Return [x, y] of the center of cell containing provided text 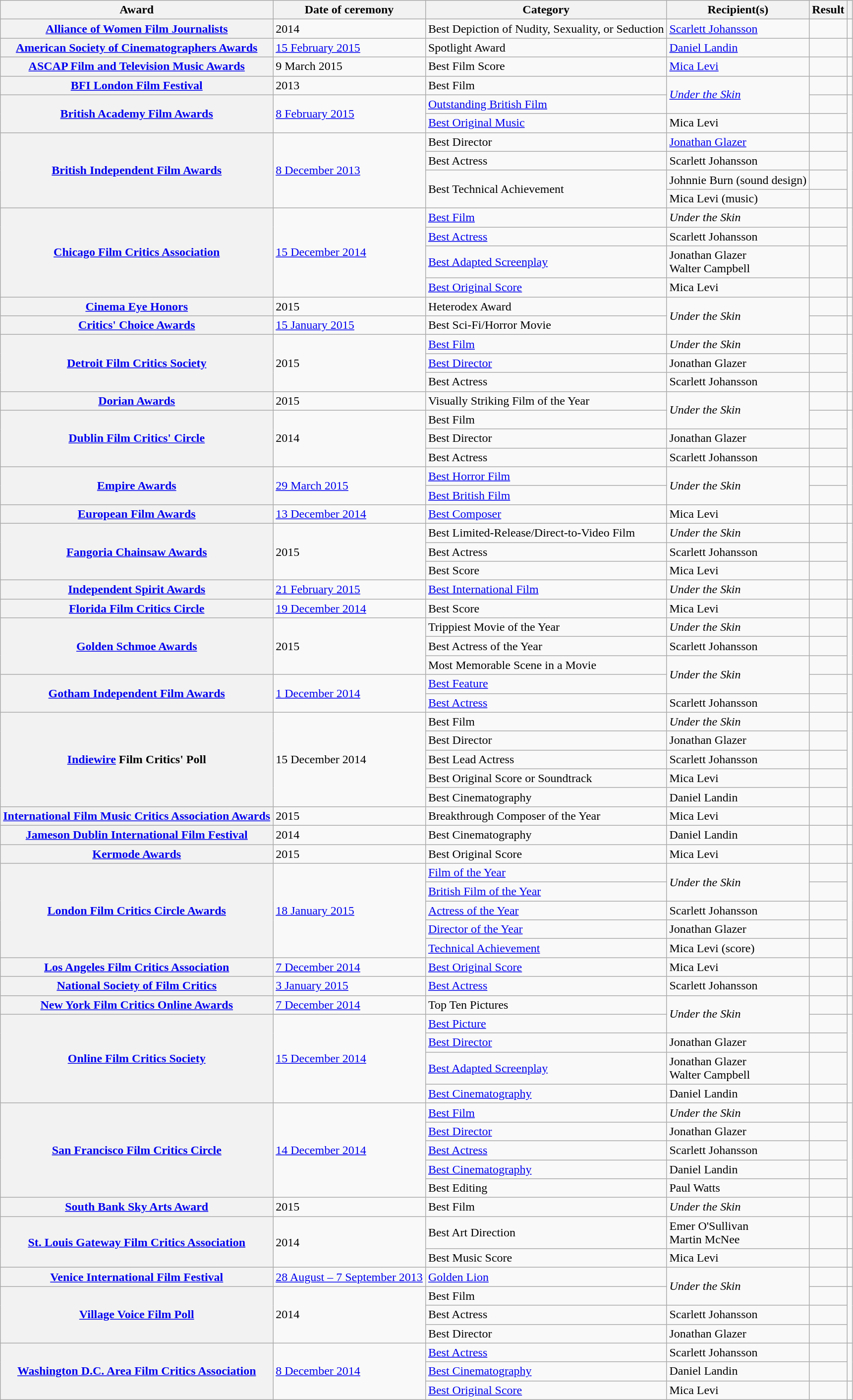
Critics' Choice Awards [137, 325]
Actress of the Year [546, 911]
Dorian Awards [137, 401]
Heterodex Award [546, 306]
28 August – 7 September 2013 [349, 1277]
1 December 2014 [349, 693]
Paul Watts [738, 1188]
Fangoria Chainsaw Awards [137, 551]
Venice International Film Festival [137, 1277]
15 February 2015 [349, 48]
ASCAP Film and Television Music Awards [137, 66]
New York Film Critics Online Awards [137, 1005]
Best Art Direction [546, 1233]
8 December 2013 [349, 170]
Breakthrough Composer of the Year [546, 816]
14 December 2014 [349, 1150]
Online Film Critics Society [137, 1058]
Alliance of Women Film Journalists [137, 29]
13 December 2014 [349, 514]
Best Depiction of Nudity, Sexuality, or Seduction [546, 29]
British Independent Film Awards [137, 170]
South Bank Sky Arts Award [137, 1207]
Best Technical Achievement [546, 189]
British Academy Film Awards [137, 114]
Category [546, 10]
St. Louis Gateway Film Critics Association [137, 1242]
Top Ten Pictures [546, 1005]
BFI London Film Festival [137, 85]
National Society of Film Critics [137, 986]
Date of ceremony [349, 10]
Mica Levi (score) [738, 948]
Washington D.C. Area Film Critics Association [137, 1371]
19 December 2014 [349, 609]
29 March 2015 [349, 486]
European Film Awards [137, 514]
Kermode Awards [137, 853]
18 January 2015 [349, 911]
9 March 2015 [349, 66]
Result [828, 10]
Mica Levi (music) [738, 198]
8 December 2014 [349, 1371]
Best British Film [546, 495]
Best Original Music [546, 123]
Golden Lion [546, 1277]
Empire Awards [137, 486]
Florida Film Critics Circle [137, 609]
Film of the Year [546, 873]
Director of the Year [546, 929]
Best International Film [546, 590]
Emer O'SullivanMartin McNee [738, 1233]
Independent Spirit Awards [137, 590]
Best Actress of the Year [546, 646]
Chicago Film Critics Association [137, 252]
Best Music Score [546, 1258]
Most Memorable Scene in a Movie [546, 665]
British Film of the Year [546, 892]
Los Angeles Film Critics Association [137, 967]
Dublin Film Critics' Circle [137, 438]
Award [137, 10]
2013 [349, 85]
Best Feature [546, 684]
Cinema Eye Honors [137, 306]
Gotham Independent Film Awards [137, 693]
Best Composer [546, 514]
Best Lead Actress [546, 759]
London Film Critics Circle Awards [137, 911]
3 January 2015 [349, 986]
8 February 2015 [349, 114]
Jameson Dublin International Film Festival [137, 835]
San Francisco Film Critics Circle [137, 1150]
Best Horror Film [546, 476]
Best Editing [546, 1188]
Golden Schmoe Awards [137, 646]
Johnnie Burn (sound design) [738, 180]
Best Limited-Release/Direct-to-Video Film [546, 533]
Trippiest Movie of the Year [546, 627]
Detroit Film Critics Society [137, 363]
Best Film Score [546, 66]
Spotlight Award [546, 48]
Best Original Score or Soundtrack [546, 778]
15 January 2015 [349, 325]
Best Picture [546, 1024]
Visually Striking Film of the Year [546, 401]
American Society of Cinematographers Awards [137, 48]
21 February 2015 [349, 590]
Indiewire Film Critics' Poll [137, 759]
Village Voice Film Poll [137, 1315]
Recipient(s) [738, 10]
Best Sci-Fi/Horror Movie [546, 325]
Outstanding British Film [546, 104]
International Film Music Critics Association Awards [137, 816]
Technical Achievement [546, 948]
